Scan for the cell matching the given text and deliver its (X, Y) coordinate at center. 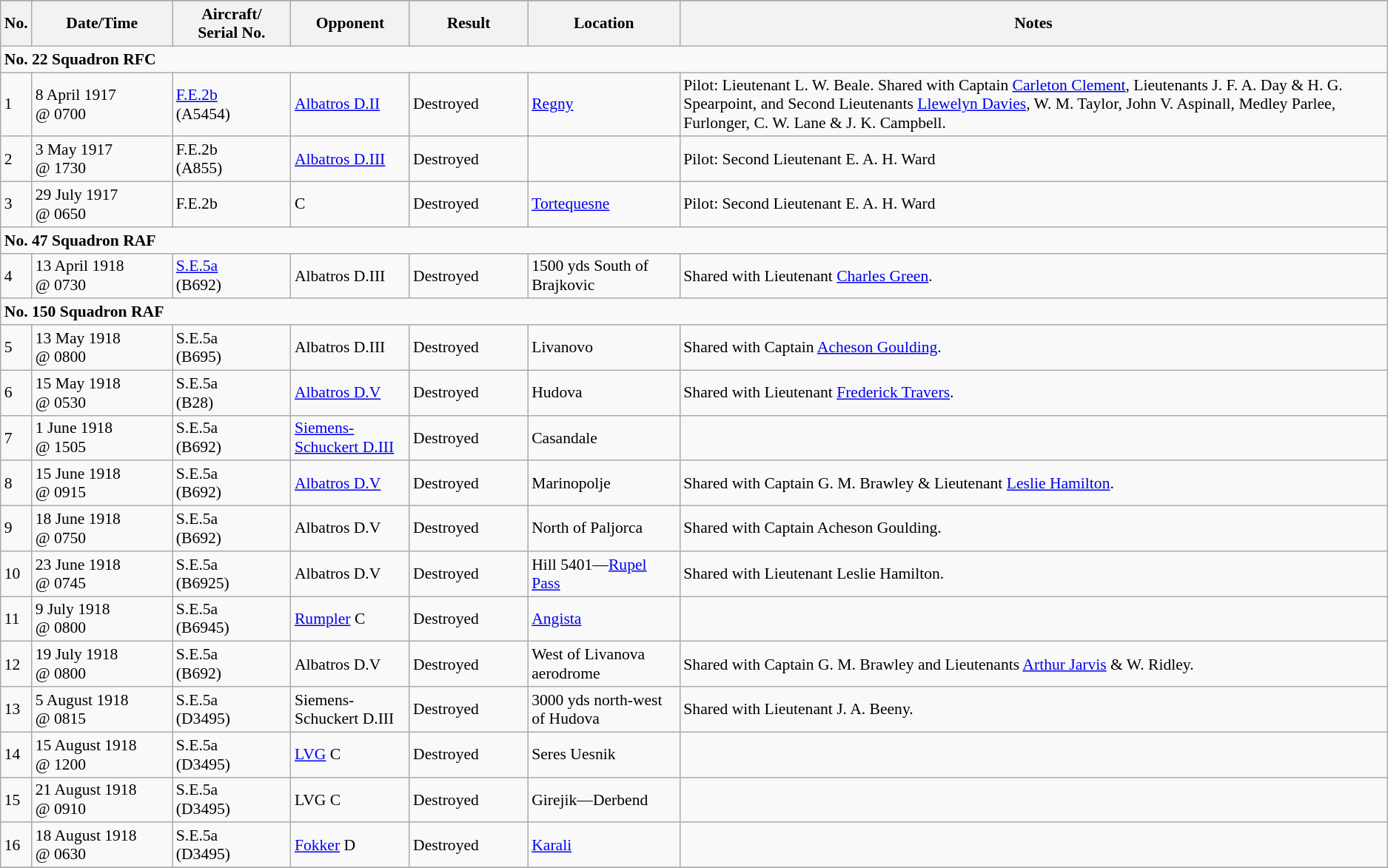
5 August 1918@ 0815 (102, 709)
Result (469, 24)
S.E.5a(B28) (232, 392)
1 June 1918@ 1505 (102, 438)
Hudova (604, 392)
21 August 1918@ 0910 (102, 799)
S.E.5a(B6945) (232, 619)
Karali (604, 845)
Notes (1033, 24)
S.E.5a(B695) (232, 348)
15 June 1918@ 0915 (102, 484)
Shared with Lieutenant Charles Green. (1033, 275)
Date/Time (102, 24)
Shared with Captain G. M. Brawley & Lieutenant Leslie Hamilton. (1033, 484)
F.E.2b(A5454) (232, 105)
No. (16, 24)
15 May 1918@ 0530 (102, 392)
Girejik—Derbend (604, 799)
Regny (604, 105)
8 April 1917@ 0700 (102, 105)
13 April 1918@ 0730 (102, 275)
Marinopolje (604, 484)
Hill 5401—Rupel Pass (604, 574)
Opponent (350, 24)
North of Paljorca (604, 528)
7 (16, 438)
29 July 1917@ 0650 (102, 204)
Rumpler C (350, 619)
C (350, 204)
No. 22 Squadron RFC (694, 59)
Shared with Lieutenant Frederick Travers. (1033, 392)
23 June 1918@ 0745 (102, 574)
F.E.2b(A855) (232, 160)
Aircraft/Serial No. (232, 24)
3000 yds north-west of Hudova (604, 709)
6 (16, 392)
13 May 1918@ 0800 (102, 348)
19 July 1918@ 0800 (102, 665)
9 (16, 528)
18 August 1918@ 0630 (102, 845)
Livanovo (604, 348)
5 (16, 348)
Albatros D.II (350, 105)
1500 yds South of Brajkovic (604, 275)
11 (16, 619)
Shared with Lieutenant J. A. Beeny. (1033, 709)
18 June 1918@ 0750 (102, 528)
3 May 1917@ 1730 (102, 160)
Location (604, 24)
15 August 1918@ 1200 (102, 755)
Shared with Captain G. M. Brawley and Lieutenants Arthur Jarvis & W. Ridley. (1033, 665)
12 (16, 665)
16 (16, 845)
S.E.5a(B6925) (232, 574)
Seres Uesnik (604, 755)
Casandale (604, 438)
8 (16, 484)
4 (16, 275)
West of Livanova aerodrome (604, 665)
Shared with Lieutenant Leslie Hamilton. (1033, 574)
Angista (604, 619)
10 (16, 574)
9 July 1918@ 0800 (102, 619)
No. 150 Squadron RAF (694, 312)
2 (16, 160)
Tortequesne (604, 204)
3 (16, 204)
14 (16, 755)
No. 47 Squadron RAF (694, 240)
1 (16, 105)
13 (16, 709)
F.E.2b (232, 204)
15 (16, 799)
Fokker D (350, 845)
